Pinpoint the cell where the given text exists, returning its [X, Y] midpoint coordinate. 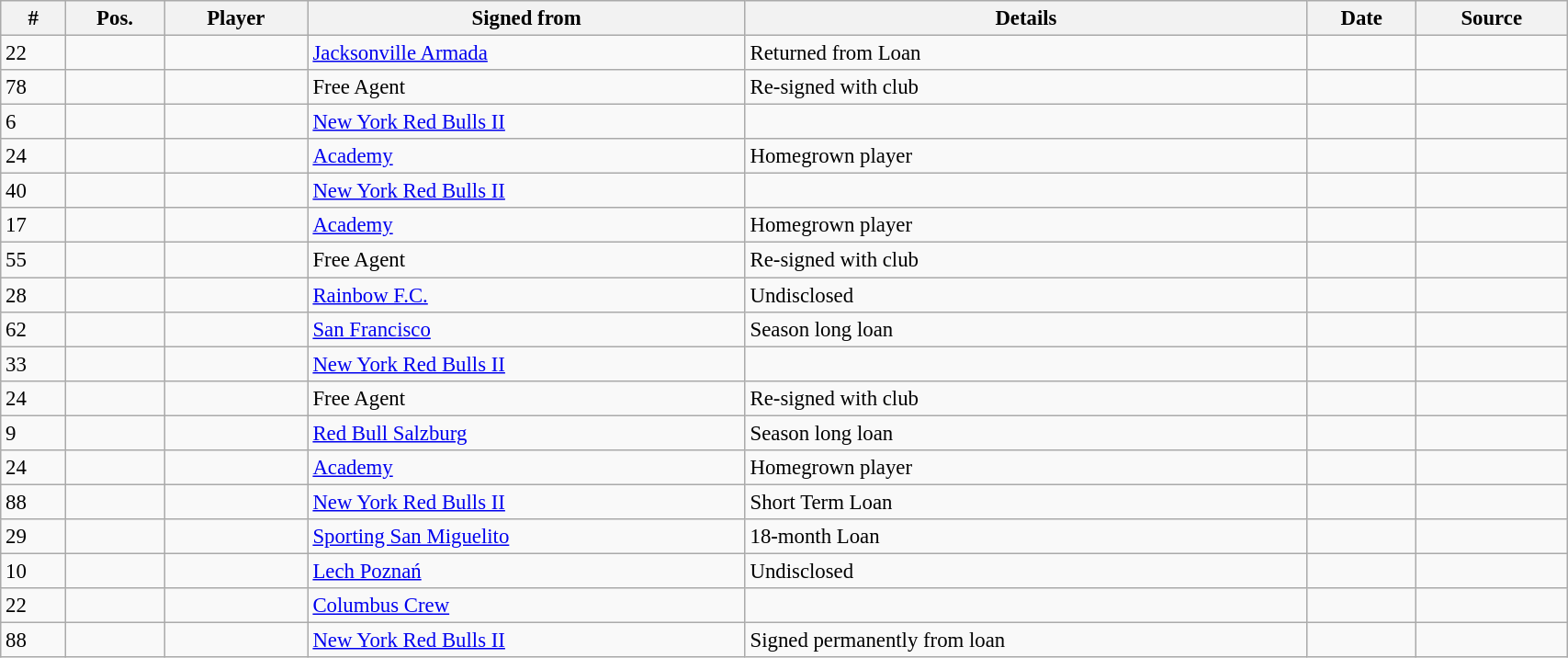
Source [1492, 18]
78 [33, 87]
9 [33, 433]
Rainbow F.C. [526, 295]
Lech Poznań [526, 571]
Signed permanently from loan [1025, 641]
33 [33, 364]
17 [33, 225]
Jacksonville Armada [526, 53]
10 [33, 571]
Player [235, 18]
San Francisco [526, 329]
62 [33, 329]
Red Bull Salzburg [526, 433]
28 [33, 295]
29 [33, 537]
# [33, 18]
Pos. [116, 18]
Details [1025, 18]
6 [33, 122]
Short Term Loan [1025, 502]
Sporting San Miguelito [526, 537]
Returned from Loan [1025, 53]
Signed from [526, 18]
Columbus Crew [526, 606]
55 [33, 260]
18-month Loan [1025, 537]
Date [1361, 18]
40 [33, 191]
